Scan for the cell matching the given text and deliver its (x, y) coordinate at center. 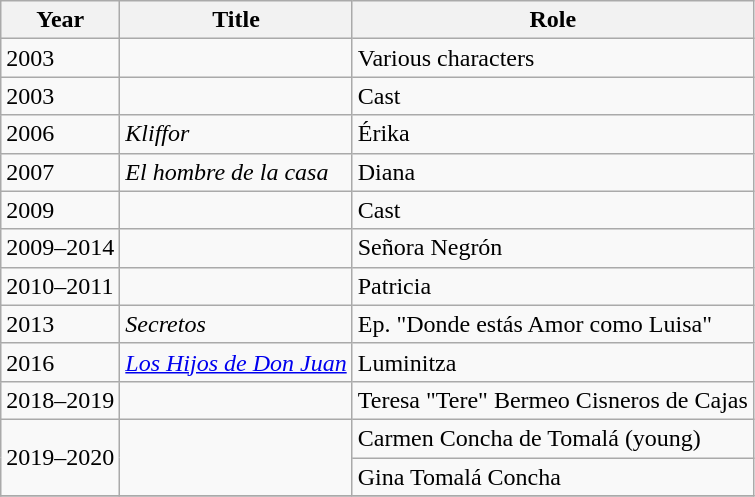
Carmen Concha de Tomalá (young) (552, 438)
Kliffor (236, 134)
2006 (60, 134)
2013 (60, 324)
2009 (60, 210)
Role (552, 20)
Various characters (552, 58)
Teresa "Tere" Bermeo Cisneros de Cajas (552, 400)
2010–2011 (60, 286)
2018–2019 (60, 400)
Title (236, 20)
2016 (60, 362)
2007 (60, 172)
Secretos (236, 324)
2019–2020 (60, 457)
Señora Negrón (552, 248)
Los Hijos de Don Juan (236, 362)
Ep. "Donde estás Amor como Luisa" (552, 324)
Érika (552, 134)
2009–2014 (60, 248)
Patricia (552, 286)
Diana (552, 172)
Year (60, 20)
El hombre de la casa (236, 172)
Luminitza (552, 362)
Gina Tomalá Concha (552, 477)
